Search for the cell housing the specified text and yield its (x, y) center coordinate. 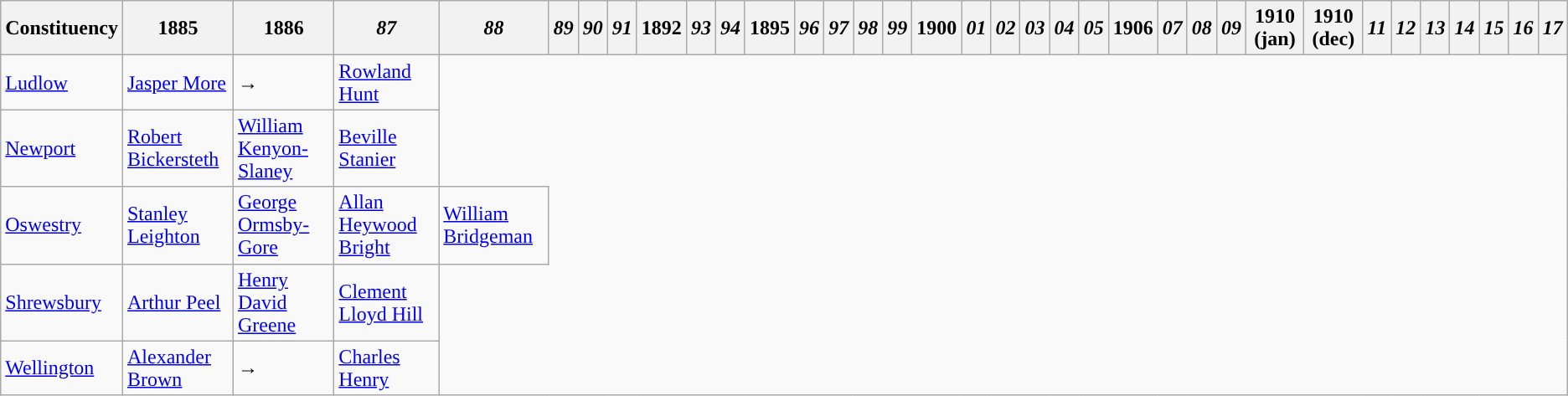
02 (1005, 28)
Oswestry (62, 225)
04 (1064, 28)
96 (809, 28)
16 (1523, 28)
Arthur Peel (178, 302)
94 (730, 28)
03 (1035, 28)
89 (563, 28)
99 (898, 28)
Stanley Leighton (178, 225)
14 (1464, 28)
91 (622, 28)
Wellington (62, 368)
12 (1406, 28)
1892 (662, 28)
08 (1201, 28)
17 (1553, 28)
George Ormsby-Gore (283, 225)
Alexander Brown (178, 368)
90 (593, 28)
98 (868, 28)
Constituency (62, 28)
Charles Henry (387, 368)
Rowland Hunt (387, 82)
Allan Heywood Bright (387, 225)
01 (977, 28)
Beville Stanier (387, 148)
97 (839, 28)
1886 (283, 28)
93 (700, 28)
1900 (936, 28)
11 (1377, 28)
Ludlow (62, 82)
15 (1494, 28)
09 (1231, 28)
Jasper More (178, 82)
13 (1436, 28)
Clement Lloyd Hill (387, 302)
William Kenyon-Slaney (283, 148)
1910 (jan) (1275, 28)
05 (1094, 28)
88 (494, 28)
07 (1173, 28)
1906 (1132, 28)
Henry David Greene (283, 302)
1910 (dec) (1333, 28)
Newport (62, 148)
Robert Bickersteth (178, 148)
87 (387, 28)
William Bridgeman (494, 225)
Shrewsbury (62, 302)
1895 (769, 28)
1885 (178, 28)
